Find where the given text appears and provide that cell's center as [x, y] coordinate. 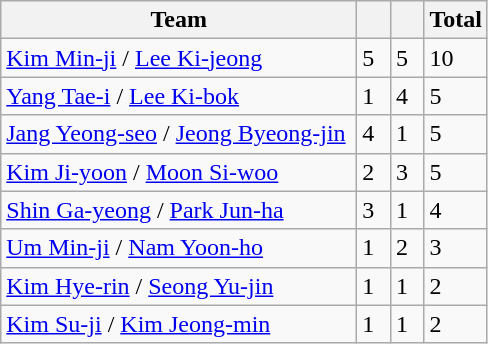
Team [179, 20]
Total [456, 20]
Kim Su-ji / Kim Jeong-min [179, 324]
Um Min-ji / Nam Yoon-ho [179, 248]
Kim Hye-rin / Seong Yu-jin [179, 286]
Kim Min-ji / Lee Ki-jeong [179, 58]
Yang Tae-i / Lee Ki-bok [179, 96]
Shin Ga-yeong / Park Jun-ha [179, 210]
10 [456, 58]
Jang Yeong-seo / Jeong Byeong-jin [179, 134]
Kim Ji-yoon / Moon Si-woo [179, 172]
